Output the (X, Y) coordinate of the center of the cell containing the given text.  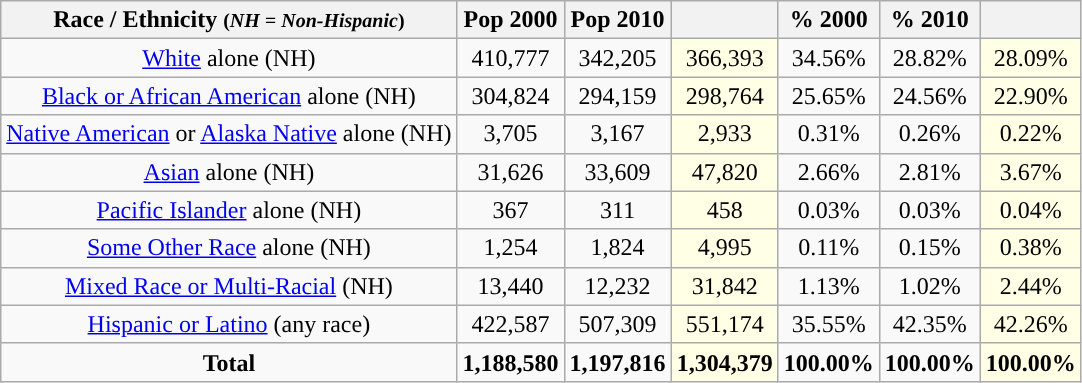
% 2000 (828, 20)
Race / Ethnicity (NH = Non-Hispanic) (229, 20)
1.13% (828, 286)
25.65% (828, 96)
367 (510, 210)
0.22% (1030, 134)
1,254 (510, 248)
458 (724, 210)
507,309 (618, 324)
White alone (NH) (229, 58)
422,587 (510, 324)
34.56% (828, 58)
1,188,580 (510, 362)
311 (618, 210)
0.26% (930, 134)
410,777 (510, 58)
366,393 (724, 58)
Mixed Race or Multi-Racial (NH) (229, 286)
3,705 (510, 134)
551,174 (724, 324)
Pop 2010 (618, 20)
0.38% (1030, 248)
1,824 (618, 248)
1,197,816 (618, 362)
42.35% (930, 324)
Hispanic or Latino (any race) (229, 324)
28.82% (930, 58)
28.09% (1030, 58)
Native American or Alaska Native alone (NH) (229, 134)
35.55% (828, 324)
42.26% (1030, 324)
24.56% (930, 96)
0.31% (828, 134)
Total (229, 362)
1.02% (930, 286)
33,609 (618, 172)
3,167 (618, 134)
47,820 (724, 172)
0.04% (1030, 210)
2.81% (930, 172)
294,159 (618, 96)
0.11% (828, 248)
298,764 (724, 96)
Pacific Islander alone (NH) (229, 210)
Pop 2000 (510, 20)
12,232 (618, 286)
2,933 (724, 134)
0.15% (930, 248)
22.90% (1030, 96)
% 2010 (930, 20)
1,304,379 (724, 362)
2.66% (828, 172)
4,995 (724, 248)
304,824 (510, 96)
Asian alone (NH) (229, 172)
2.44% (1030, 286)
Some Other Race alone (NH) (229, 248)
13,440 (510, 286)
3.67% (1030, 172)
342,205 (618, 58)
Black or African American alone (NH) (229, 96)
31,626 (510, 172)
31,842 (724, 286)
